For the text-containing cell, return its midpoint in (x, y) coordinate format. 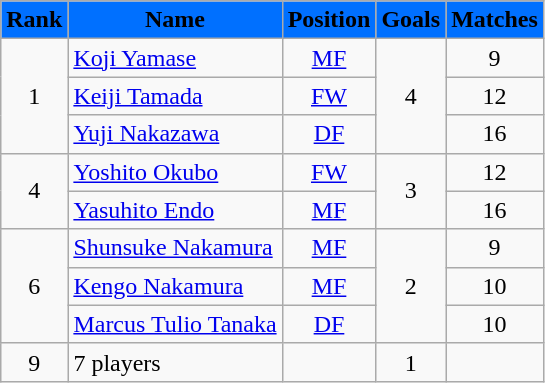
Yuji Nakazawa (175, 134)
Yoshito Okubo (175, 172)
3 (411, 191)
Marcus Tulio Tanaka (175, 324)
Rank (34, 20)
Yasuhito Endo (175, 210)
Matches (495, 20)
6 (34, 286)
Shunsuke Nakamura (175, 248)
2 (411, 286)
Name (175, 20)
Koji Yamase (175, 58)
Keiji Tamada (175, 96)
Kengo Nakamura (175, 286)
Position (329, 20)
Goals (411, 20)
7 players (175, 362)
